Find where the given text appears and provide that cell's center as (x, y) coordinate. 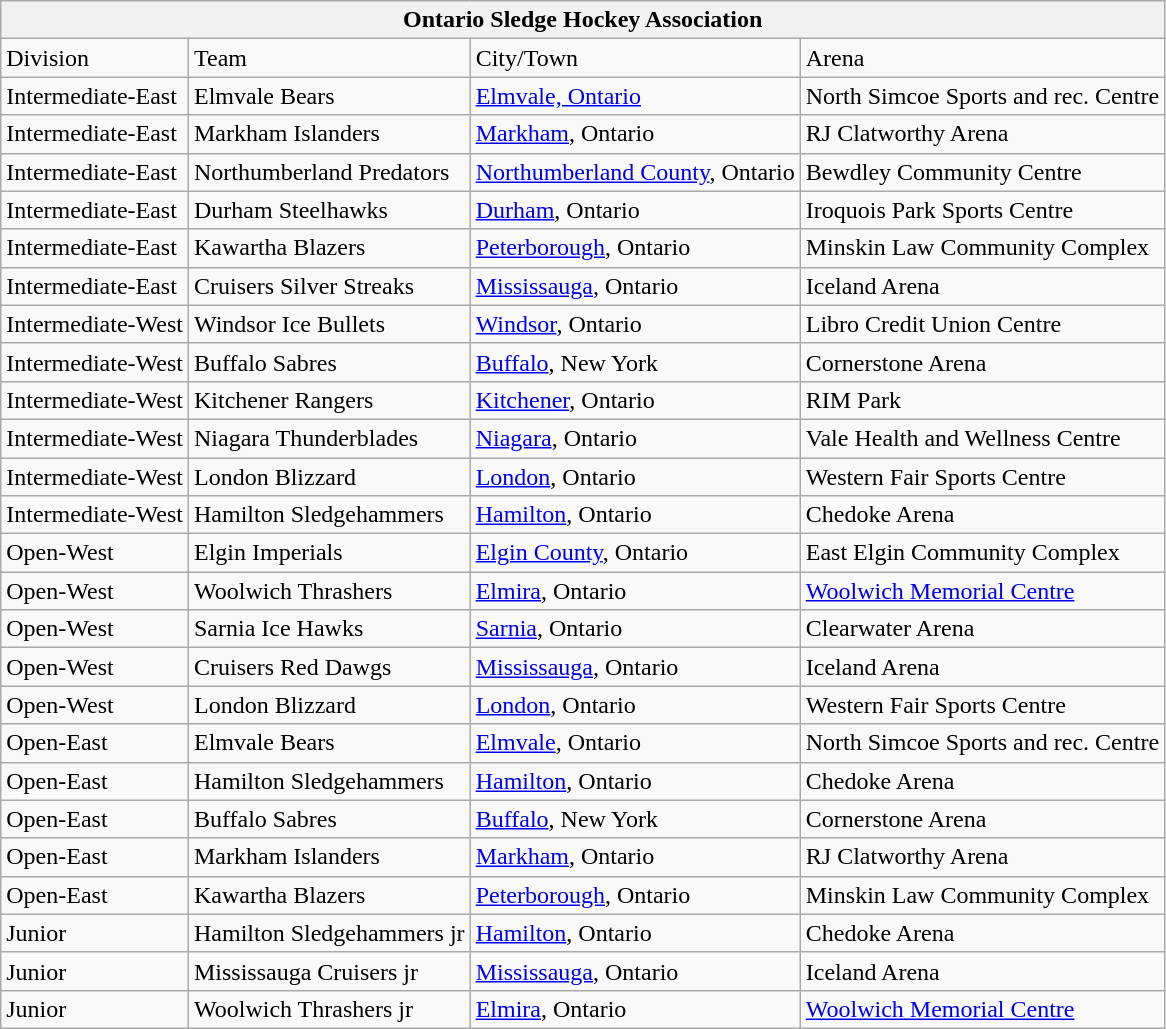
Libro Credit Union Centre (982, 324)
Sarnia, Ontario (635, 629)
Cruisers Silver Streaks (329, 286)
Kitchener, Ontario (635, 400)
Iroquois Park Sports Centre (982, 210)
Division (95, 58)
Windsor, Ontario (635, 324)
Bewdley Community Centre (982, 172)
Arena (982, 58)
Vale Health and Wellness Centre (982, 438)
Durham, Ontario (635, 210)
East Elgin Community Complex (982, 553)
Northumberland Predators (329, 172)
Woolwich Thrashers jr (329, 1009)
Niagara Thunderblades (329, 438)
Durham Steelhawks (329, 210)
Team (329, 58)
Cruisers Red Dawgs (329, 667)
Windsor Ice Bullets (329, 324)
City/Town (635, 58)
Northumberland County, Ontario (635, 172)
Sarnia Ice Hawks (329, 629)
Kitchener Rangers (329, 400)
Mississauga Cruisers jr (329, 971)
Elgin Imperials (329, 553)
Niagara, Ontario (635, 438)
Elgin County, Ontario (635, 553)
Ontario Sledge Hockey Association (583, 20)
RIM Park (982, 400)
Woolwich Thrashers (329, 591)
Hamilton Sledgehammers jr (329, 933)
Clearwater Arena (982, 629)
